Determine the [X, Y] coordinate at the center of the cell enclosing the given text.  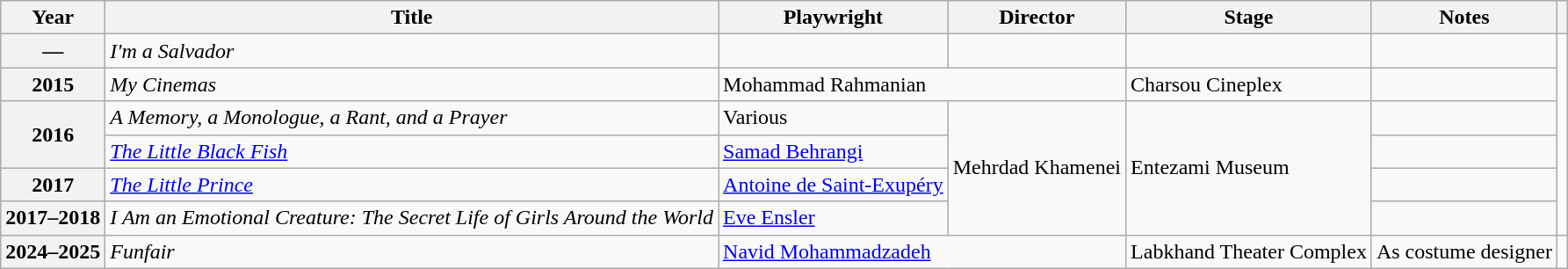
Antoine de Saint-Exupéry [834, 185]
Various [834, 118]
I Am an Emotional Creature: The Secret Life of Girls Around the World [412, 218]
Labkhand Theater Complex [1249, 251]
Stage [1249, 18]
The Little Black Fish [412, 151]
Director [1037, 18]
Year [53, 18]
Notes [1463, 18]
Eve Ensler [834, 218]
Title [412, 18]
Mehrdad Khamenei [1037, 168]
Samad Behrangi [834, 151]
Funfair [412, 251]
My Cinemas [412, 84]
Entezami Museum [1249, 168]
2015 [53, 84]
2017–2018 [53, 218]
A Memory, a Monologue, a Rant, and a Prayer [412, 118]
2016 [53, 134]
2024–2025 [53, 251]
Charsou Cineplex [1249, 84]
— [53, 51]
The Little Prince [412, 185]
Navid Mohammadzadeh [922, 251]
As costume designer [1463, 251]
Playwright [834, 18]
Mohammad Rahmanian [922, 84]
I'm a Salvador [412, 51]
2017 [53, 185]
